Locate the cell with the specified text and output its (x, y) center coordinate. 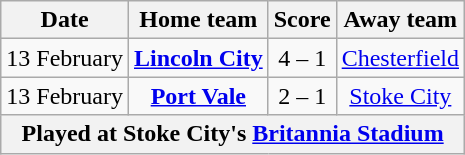
Date (65, 20)
4 – 1 (302, 58)
Away team (400, 20)
2 – 1 (302, 96)
Home team (198, 20)
Score (302, 20)
Chesterfield (400, 58)
Stoke City (400, 96)
Played at Stoke City's Britannia Stadium (233, 134)
Port Vale (198, 96)
Lincoln City (198, 58)
